From the cell containing the given text, extract its center point as [x, y] coordinate. 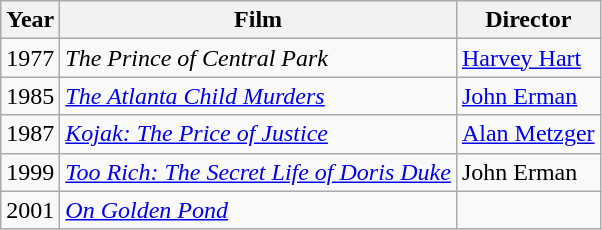
Harvey Hart [528, 58]
2001 [30, 210]
1999 [30, 172]
The Atlanta Child Murders [258, 96]
Too Rich: The Secret Life of Doris Duke [258, 172]
Year [30, 20]
Kojak: The Price of Justice [258, 134]
Alan Metzger [528, 134]
Director [528, 20]
1985 [30, 96]
The Prince of Central Park [258, 58]
Film [258, 20]
On Golden Pond [258, 210]
1977 [30, 58]
1987 [30, 134]
